Search for the cell housing the specified text and yield its [x, y] center coordinate. 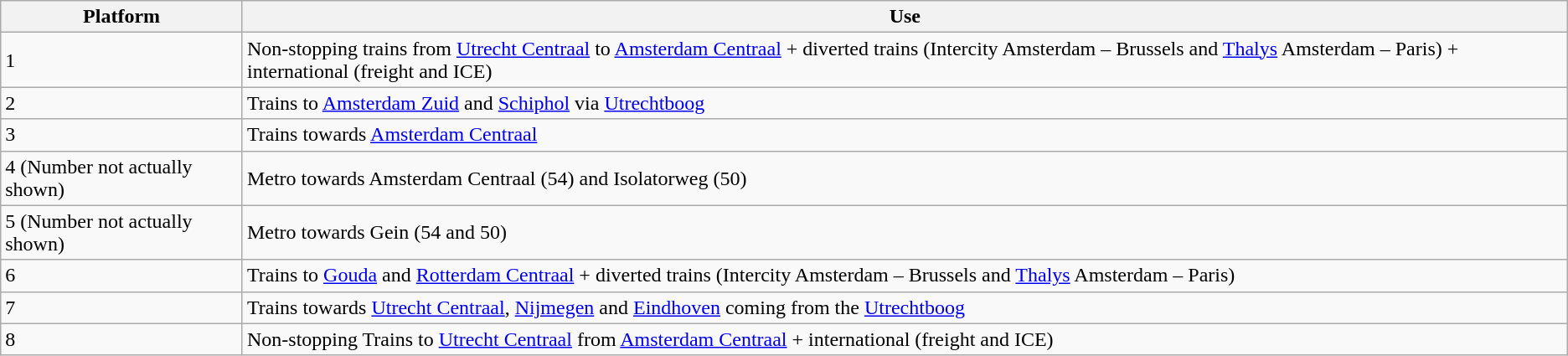
8 [122, 339]
Trains towards Utrecht Centraal, Nijmegen and Eindhoven coming from the Utrechtboog [905, 307]
7 [122, 307]
Metro towards Gein (54 and 50) [905, 233]
Trains towards Amsterdam Centraal [905, 135]
Metro towards Amsterdam Centraal (54) and Isolatorweg (50) [905, 178]
5 (Number not actually shown) [122, 233]
Trains to Gouda and Rotterdam Centraal + diverted trains (Intercity Amsterdam – Brussels and Thalys Amsterdam – Paris) [905, 276]
Platform [122, 17]
6 [122, 276]
Non-stopping Trains to Utrecht Centraal from Amsterdam Centraal + international (freight and ICE) [905, 339]
3 [122, 135]
Use [905, 17]
2 [122, 103]
1 [122, 60]
4 (Number not actually shown) [122, 178]
Trains to Amsterdam Zuid and Schiphol via Utrechtboog [905, 103]
